Search for the cell housing the specified text and yield its [x, y] center coordinate. 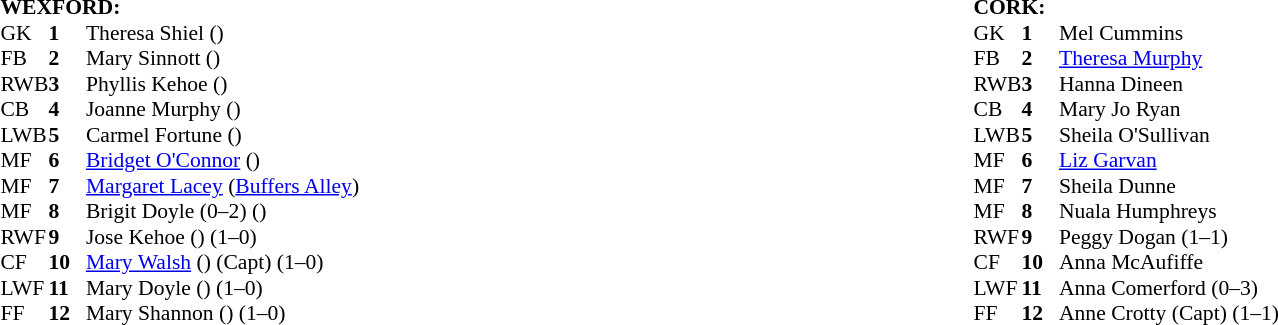
Mary Doyle () (1–0) [222, 288]
Jose Kehoe () (1–0) [222, 237]
Mary Walsh () (Capt) (1–0) [222, 263]
Margaret Lacey (Buffers Alley) [222, 186]
Joanne Murphy () [222, 109]
Phyllis Kehoe () [222, 84]
Carmel Fortune () [222, 135]
Bridget O'Connor () [222, 161]
Theresa Shiel () [222, 33]
Mary Sinnott () [222, 59]
Brigit Doyle (0–2) () [222, 211]
